Provide the [X, Y] coordinate of the cell's center where the given text is located.  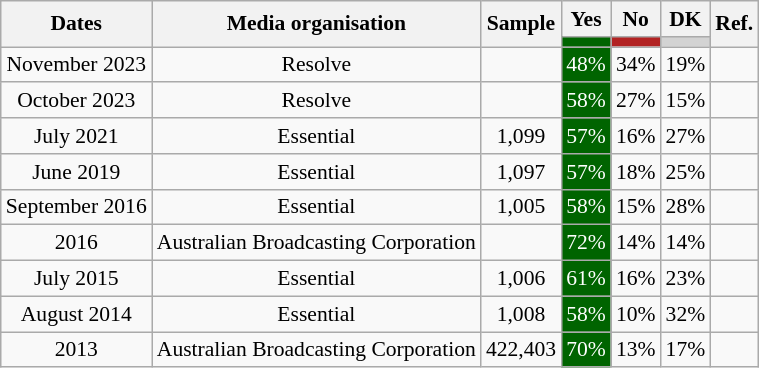
28% [686, 207]
Media organisation [316, 24]
32% [686, 314]
70% [586, 350]
1,005 [521, 207]
No [636, 19]
17% [686, 350]
422,403 [521, 350]
DK [686, 19]
August 2014 [76, 314]
1,099 [521, 136]
34% [636, 65]
July 2021 [76, 136]
19% [686, 65]
2016 [76, 243]
48% [586, 65]
18% [636, 172]
2013 [76, 350]
November 2023 [76, 65]
Ref. [734, 24]
13% [636, 350]
Sample [521, 24]
72% [586, 243]
September 2016 [76, 207]
1,006 [521, 279]
1,008 [521, 314]
25% [686, 172]
61% [586, 279]
10% [636, 314]
June 2019 [76, 172]
1,097 [521, 172]
Yes [586, 19]
October 2023 [76, 101]
23% [686, 279]
Dates [76, 24]
July 2015 [76, 279]
